Output the [X, Y] coordinate of the center of the cell containing the given text.  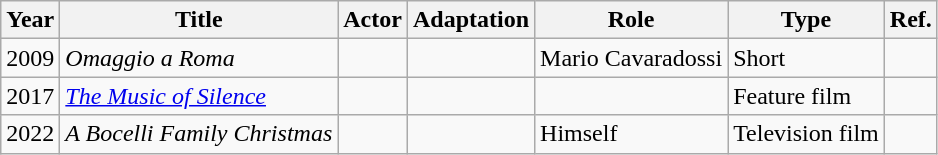
The Music of Silence [199, 96]
Ref. [910, 20]
Short [806, 58]
A Bocelli Family Christmas [199, 134]
Adaptation [470, 20]
Actor [373, 20]
Title [199, 20]
2009 [30, 58]
Feature film [806, 96]
Television film [806, 134]
Mario Cavaradossi [632, 58]
2022 [30, 134]
Type [806, 20]
2017 [30, 96]
Himself [632, 134]
Year [30, 20]
Omaggio a Roma [199, 58]
Role [632, 20]
